Search for the cell housing the specified text and yield its [X, Y] center coordinate. 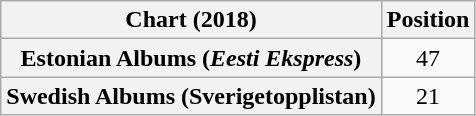
Position [428, 20]
47 [428, 58]
Estonian Albums (Eesti Ekspress) [191, 58]
Swedish Albums (Sverigetopplistan) [191, 96]
Chart (2018) [191, 20]
21 [428, 96]
